From the cell containing the given text, extract its center point as [X, Y] coordinate. 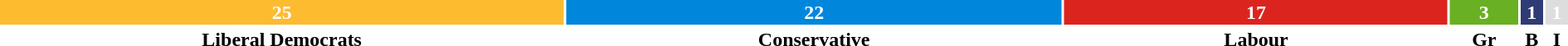
17 [1256, 12]
22 [814, 12]
3 [1484, 12]
25 [282, 12]
